Capture the cell that displays the provided text and extract its (X, Y) central coordinate. 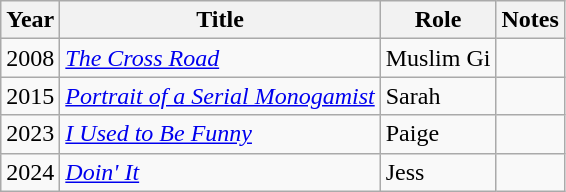
Paige (438, 134)
2024 (30, 172)
2023 (30, 134)
Year (30, 20)
Title (220, 20)
Portrait of a Serial Monogamist (220, 96)
Sarah (438, 96)
Notes (530, 20)
Jess (438, 172)
2015 (30, 96)
Muslim Gi (438, 58)
I Used to Be Funny (220, 134)
Role (438, 20)
The Cross Road (220, 58)
2008 (30, 58)
Doin' It (220, 172)
